Return the [x, y] coordinate for the center point of the cell that contains the specified text.  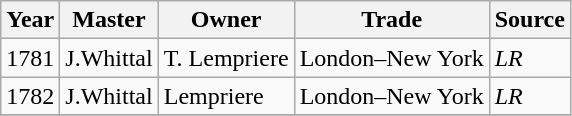
1781 [30, 58]
Year [30, 20]
Master [109, 20]
Owner [226, 20]
T. Lempriere [226, 58]
Source [530, 20]
1782 [30, 96]
Trade [392, 20]
Lempriere [226, 96]
